Scan for the cell matching the given text and deliver its (x, y) coordinate at center. 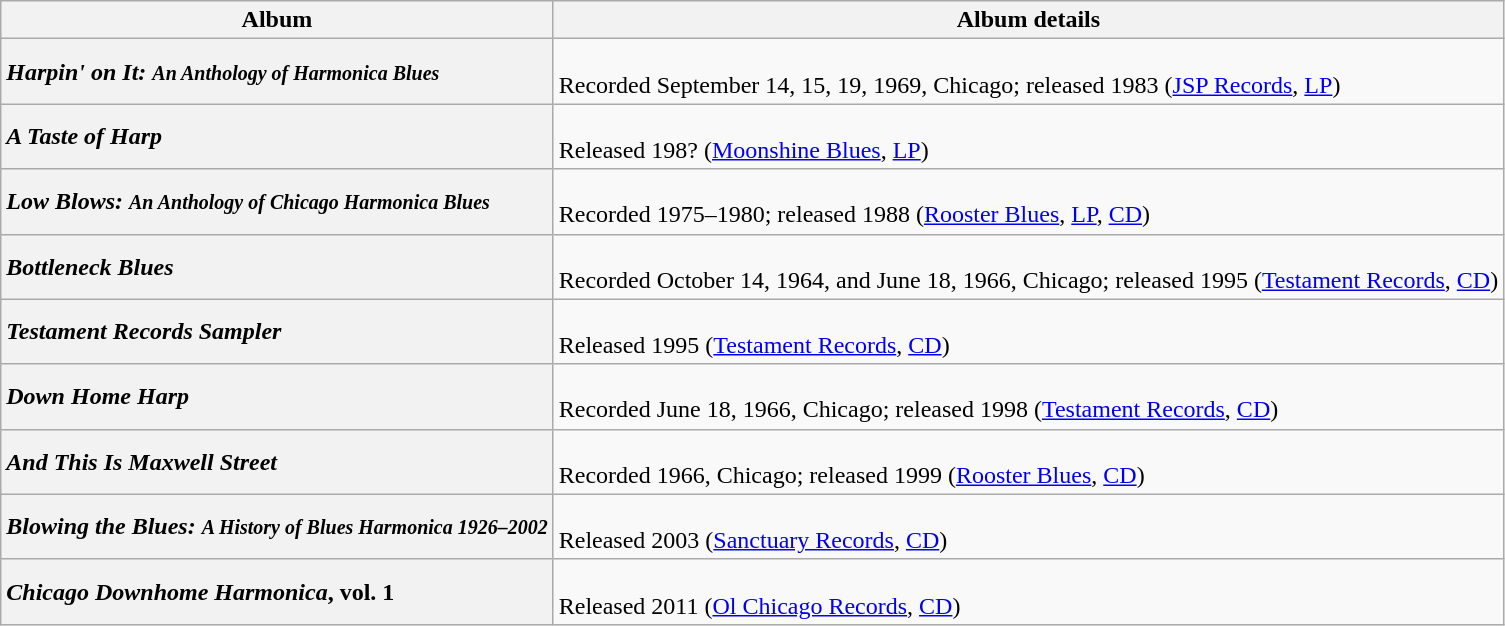
A Taste of Harp (277, 136)
And This Is Maxwell Street (277, 462)
Bottleneck Blues (277, 266)
Released 2011 (Ol Chicago Records, CD) (1028, 592)
Down Home Harp (277, 396)
Harpin' on It: An Anthology of Harmonica Blues (277, 72)
Album (277, 20)
Album details (1028, 20)
Blowing the Blues: A History of Blues Harmonica 1926–2002 (277, 526)
Released 1995 (Testament Records, CD) (1028, 332)
Recorded October 14, 1964, and June 18, 1966, Chicago; released 1995 (Testament Records, CD) (1028, 266)
Recorded 1975–1980; released 1988 (Rooster Blues, LP, CD) (1028, 202)
Recorded June 18, 1966, Chicago; released 1998 (Testament Records, CD) (1028, 396)
Recorded September 14, 15, 19, 1969, Chicago; released 1983 (JSP Records, LP) (1028, 72)
Released 198? (Moonshine Blues, LP) (1028, 136)
Released 2003 (Sanctuary Records, CD) (1028, 526)
Testament Records Sampler (277, 332)
Recorded 1966, Chicago; released 1999 (Rooster Blues, CD) (1028, 462)
Low Blows: An Anthology of Chicago Harmonica Blues (277, 202)
Chicago Downhome Harmonica, vol. 1 (277, 592)
